Find where the given text appears and provide that cell's center as [x, y] coordinate. 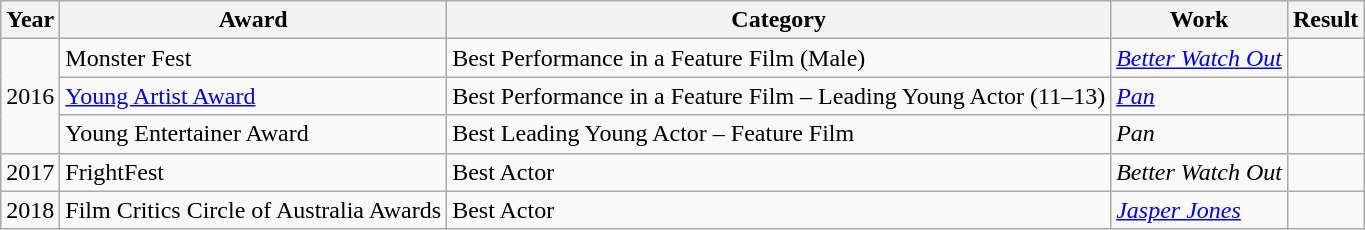
Award [254, 20]
2016 [30, 96]
Work [1200, 20]
Young Artist Award [254, 96]
Monster Fest [254, 58]
Young Entertainer Award [254, 134]
Best Performance in a Feature Film (Male) [779, 58]
Result [1325, 20]
Year [30, 20]
Jasper Jones [1200, 210]
Best Leading Young Actor – Feature Film [779, 134]
Category [779, 20]
FrightFest [254, 172]
2018 [30, 210]
Film Critics Circle of Australia Awards [254, 210]
Best Performance in a Feature Film – Leading Young Actor (11–13) [779, 96]
2017 [30, 172]
